Find where the given text appears and provide that cell's center as (x, y) coordinate. 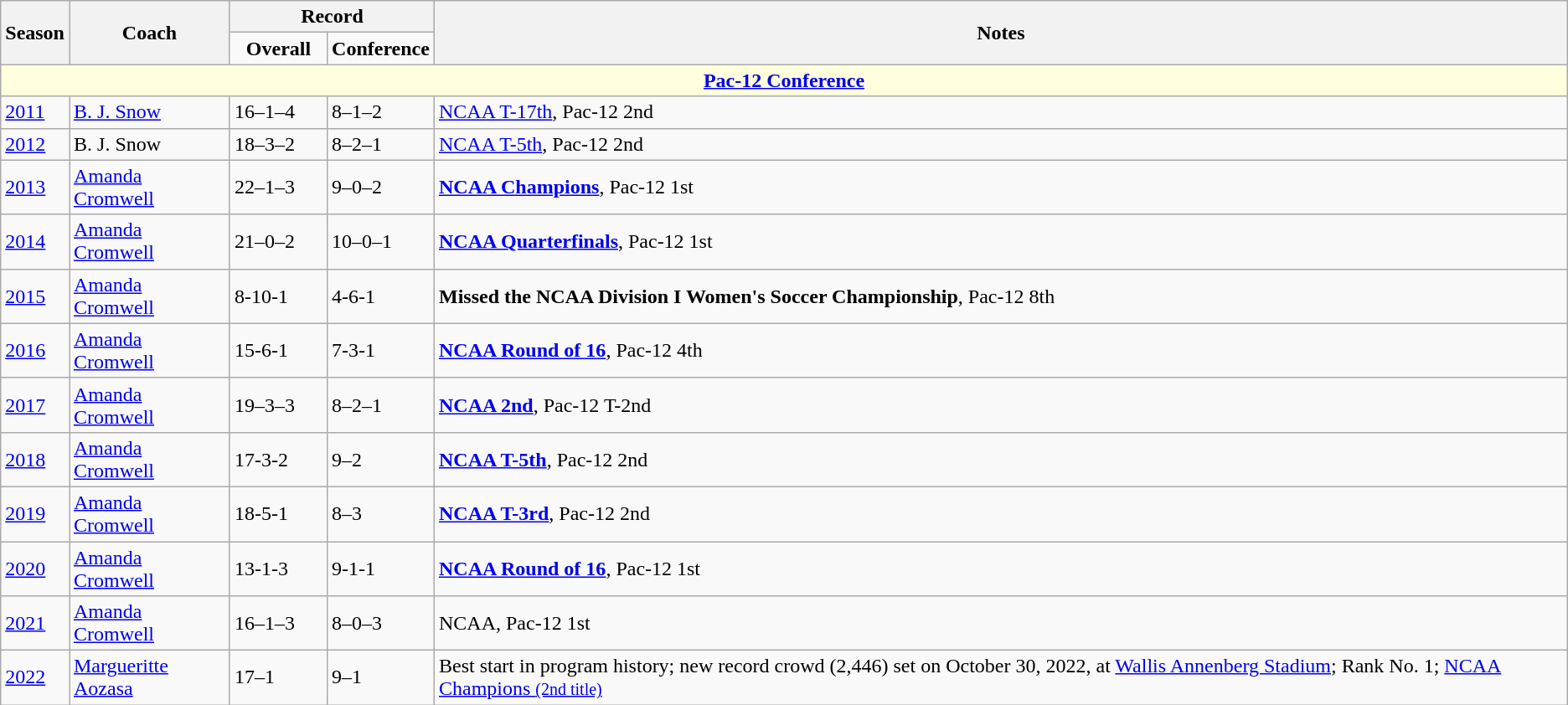
2013 (35, 188)
4-6-1 (381, 296)
2014 (35, 241)
2016 (35, 350)
Coach (149, 33)
17–1 (278, 678)
2020 (35, 568)
2012 (35, 144)
2021 (35, 623)
2015 (35, 296)
NCAA Quarterfinals, Pac-12 1st (1000, 241)
13-1-3 (278, 568)
NCAA 2nd, Pac-12 T-2nd (1000, 405)
2011 (35, 112)
8-10-1 (278, 296)
19–3–3 (278, 405)
15-6-1 (278, 350)
Record (332, 17)
NCAA Champions, Pac-12 1st (1000, 188)
16–1–4 (278, 112)
21–0–2 (278, 241)
NCAA T-3rd, Pac-12 2nd (1000, 514)
Margueritte Aozasa (149, 678)
9–0–2 (381, 188)
9–2 (381, 459)
9–1 (381, 678)
2019 (35, 514)
Pac-12 Conference (784, 80)
Best start in program history; new record crowd (2,446) set on October 30, 2022, at Wallis Annenberg Stadium; Rank No. 1; NCAA Champions (2nd title) (1000, 678)
8–3 (381, 514)
Season (35, 33)
2017 (35, 405)
2018 (35, 459)
16–1–3 (278, 623)
8–0–3 (381, 623)
17-3-2 (278, 459)
22–1–3 (278, 188)
NCAA Round of 16, Pac-12 1st (1000, 568)
Conference (381, 49)
Overall (278, 49)
18–3–2 (278, 144)
NCAA Round of 16, Pac-12 4th (1000, 350)
2022 (35, 678)
9-1-1 (381, 568)
7-3-1 (381, 350)
NCAA T-17th, Pac-12 2nd (1000, 112)
Missed the NCAA Division I Women's Soccer Championship, Pac-12 8th (1000, 296)
NCAA, Pac-12 1st (1000, 623)
8–1–2 (381, 112)
18-5-1 (278, 514)
Notes (1000, 33)
10–0–1 (381, 241)
